Extract the (x, y) coordinate from the center of the cell holding the provided text.  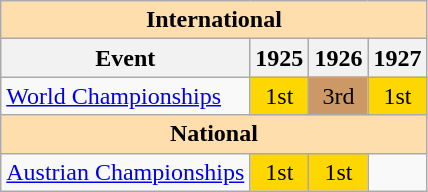
3rd (338, 96)
1925 (280, 58)
1927 (398, 58)
World Championships (126, 96)
National (214, 134)
International (214, 20)
Austrian Championships (126, 172)
1926 (338, 58)
Event (126, 58)
